Return the (X, Y) coordinate for the center point of the cell that contains the specified text.  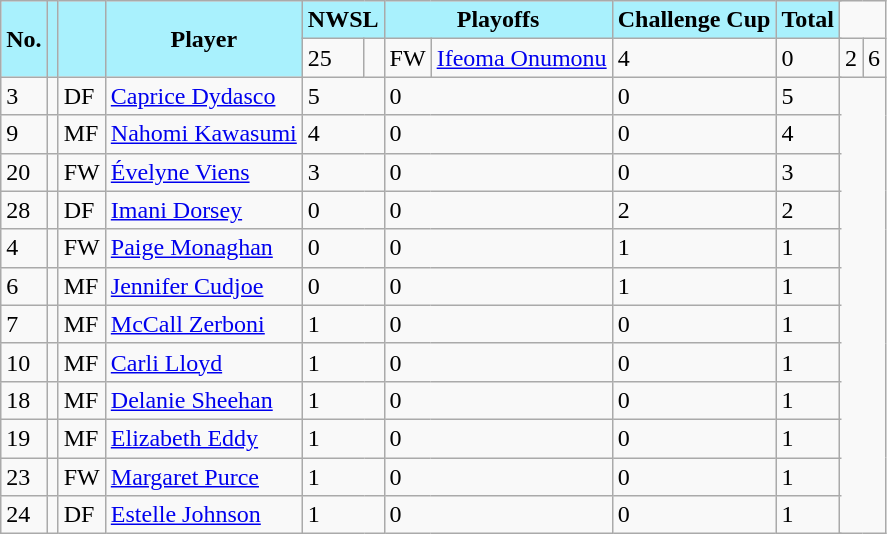
NWSL (343, 20)
Caprice Dydasco (204, 96)
Playoffs (498, 20)
20 (24, 172)
23 (24, 477)
25 (333, 58)
Carli Lloyd (204, 362)
19 (24, 438)
Elizabeth Eddy (204, 438)
7 (24, 324)
Nahomi Kawasumi (204, 134)
No. (24, 39)
24 (24, 515)
Imani Dorsey (204, 210)
Estelle Johnson (204, 515)
9 (24, 134)
Évelyne Viens (204, 172)
Delanie Sheehan (204, 400)
Jennifer Cudjoe (204, 286)
10 (24, 362)
Player (204, 39)
Margaret Purce (204, 477)
Ifeoma Onumonu (522, 58)
Challenge Cup (694, 20)
Paige Monaghan (204, 248)
McCall Zerboni (204, 324)
Total (808, 20)
18 (24, 400)
28 (24, 210)
